Identify which cell holds the provided text, then report its (X, Y) central coordinate. 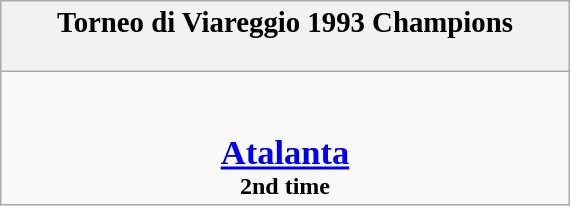
Torneo di Viareggio 1993 Champions (284, 36)
Atalanta2nd time (284, 138)
